Identify which cell holds the provided text, then report its [X, Y] central coordinate. 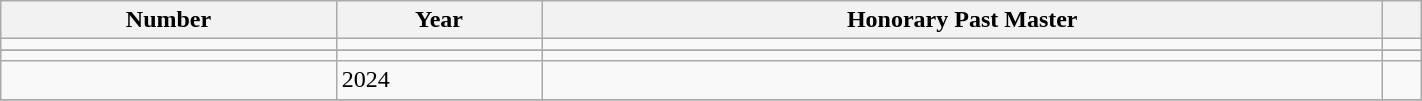
Honorary Past Master [962, 20]
Number [168, 20]
2024 [439, 80]
Year [439, 20]
